Return the [X, Y] coordinate for the center point of the cell that contains the specified text.  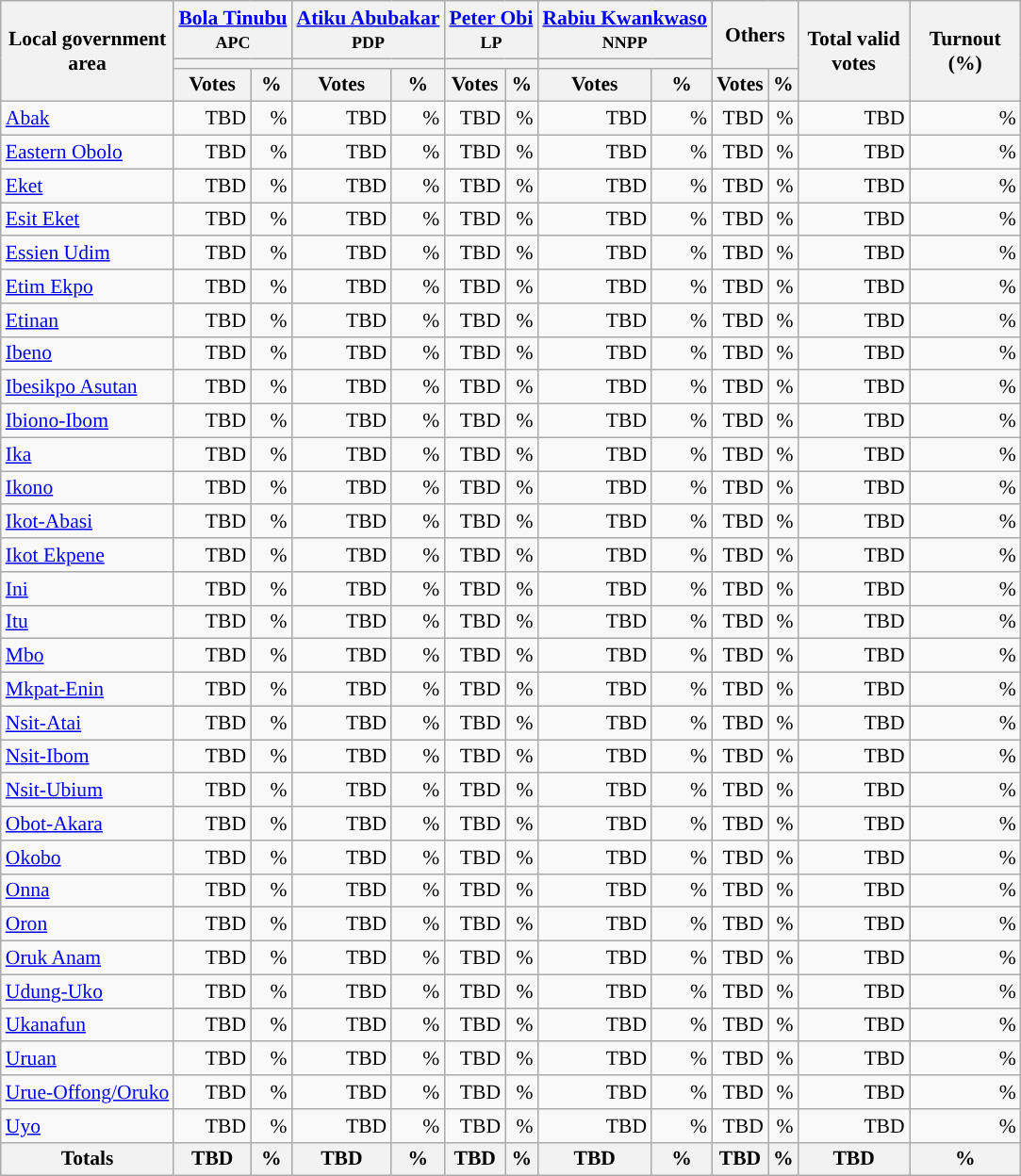
Local government area [88, 51]
Mkpat-Enin [88, 690]
Mbo [88, 656]
Uruan [88, 1059]
Urue-Offong/Oruko [88, 1092]
Totals [88, 1159]
Obot-Akara [88, 824]
Etinan [88, 320]
Nsit-Atai [88, 723]
Peter ObiLP [490, 30]
Turnout (%) [965, 51]
Ika [88, 454]
Esit Eket [88, 220]
Ibesikpo Asutan [88, 387]
Atiku AbubakarPDP [368, 30]
Essien Udim [88, 253]
Udung-Uko [88, 991]
Ikot Ekpene [88, 555]
Eastern Obolo [88, 153]
Bola TinubuAPC [232, 30]
Ikot-Abasi [88, 522]
Ibeno [88, 353]
Etim Ekpo [88, 286]
Rabiu KwankwasoNNPP [624, 30]
Oron [88, 924]
Total valid votes [854, 51]
Others [754, 34]
Okobo [88, 857]
Nsit-Ibom [88, 757]
Itu [88, 622]
Onna [88, 890]
Ini [88, 589]
Abak [88, 119]
Oruk Anam [88, 958]
Nsit-Ubium [88, 791]
Ikono [88, 488]
Uyo [88, 1126]
Eket [88, 186]
Ukanafun [88, 1025]
Ibiono-Ibom [88, 421]
